For the text-containing cell, return its midpoint in [X, Y] coordinate format. 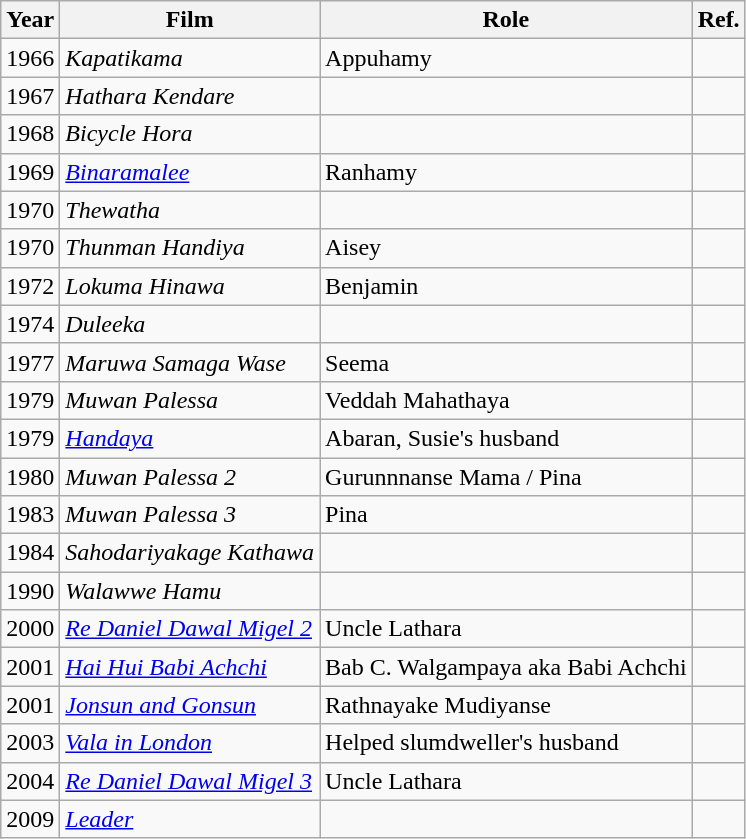
1990 [30, 591]
1980 [30, 477]
2003 [30, 743]
Film [190, 20]
Hathara Kendare [190, 96]
2000 [30, 629]
1984 [30, 553]
Kapatikama [190, 58]
1977 [30, 362]
1968 [30, 134]
Seema [506, 362]
Hai Hui Babi Achchi [190, 667]
Ranhamy [506, 172]
Role [506, 20]
Duleeka [190, 324]
Walawwe Hamu [190, 591]
Handaya [190, 438]
Sahodariyakage Kathawa [190, 553]
Thewatha [190, 210]
Re Daniel Dawal Migel 2 [190, 629]
1974 [30, 324]
Bab C. Walgampaya aka Babi Achchi [506, 667]
Ref. [718, 20]
1972 [30, 286]
Vala in London [190, 743]
Maruwa Samaga Wase [190, 362]
1969 [30, 172]
Gurunnnanse Mama / Pina [506, 477]
Helped slumdweller's husband [506, 743]
1966 [30, 58]
Muwan Palessa 3 [190, 515]
Abaran, Susie's husband [506, 438]
Re Daniel Dawal Migel 3 [190, 781]
1983 [30, 515]
Pina [506, 515]
Jonsun and Gonsun [190, 705]
Benjamin [506, 286]
Appuhamy [506, 58]
Year [30, 20]
Leader [190, 819]
Thunman Handiya [190, 248]
Muwan Palessa [190, 400]
Veddah Mahathaya [506, 400]
Muwan Palessa 2 [190, 477]
Lokuma Hinawa [190, 286]
2009 [30, 819]
Rathnayake Mudiyanse [506, 705]
2004 [30, 781]
Bicycle Hora [190, 134]
Binaramalee [190, 172]
1967 [30, 96]
Aisey [506, 248]
